Return [X, Y] of the center of cell containing provided text 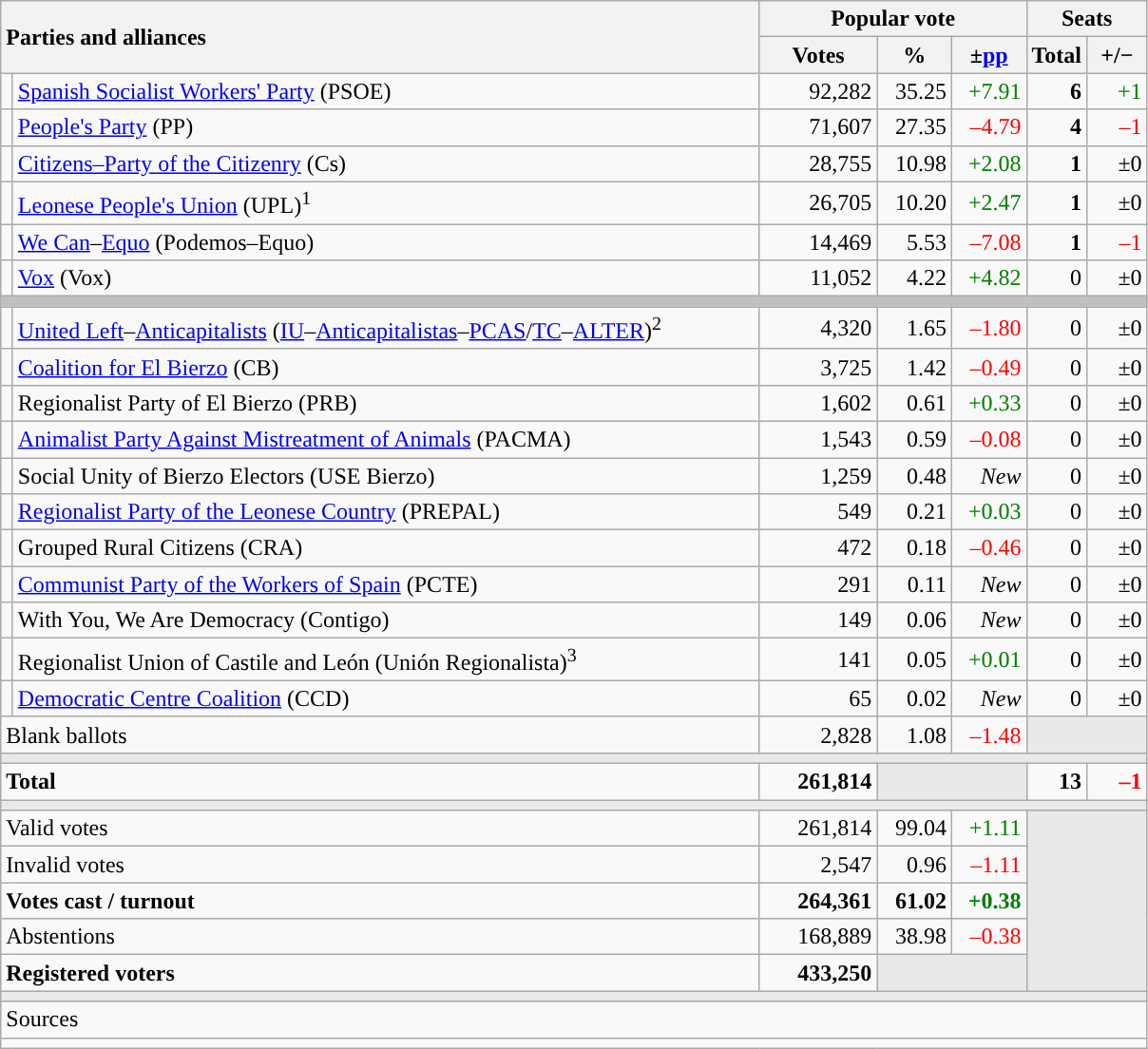
149 [818, 620]
1,543 [818, 439]
United Left–Anticapitalists (IU–Anticapitalistas–PCAS/TC–ALTER)2 [386, 329]
1.42 [914, 367]
0.06 [914, 620]
3,725 [818, 367]
+4.82 [988, 278]
168,889 [818, 937]
Sources [574, 1020]
0.02 [914, 698]
Votes [818, 55]
+1.11 [988, 829]
–1.11 [988, 865]
0.96 [914, 865]
Registered voters [380, 973]
Leonese People's Union (UPL)1 [386, 203]
+1 [1118, 91]
+/− [1118, 55]
Communist Party of the Workers of Spain (PCTE) [386, 584]
Coalition for El Bierzo (CB) [386, 367]
14,469 [818, 242]
Parties and alliances [380, 37]
1,259 [818, 476]
+2.47 [988, 203]
–0.49 [988, 367]
0.59 [914, 439]
Grouped Rural Citizens (CRA) [386, 548]
+0.38 [988, 901]
61.02 [914, 901]
±pp [988, 55]
0.18 [914, 548]
Votes cast / turnout [380, 901]
472 [818, 548]
We Can–Equo (Podemos–Equo) [386, 242]
Spanish Socialist Workers' Party (PSOE) [386, 91]
28,755 [818, 163]
38.98 [914, 937]
Vox (Vox) [386, 278]
Popular vote [893, 19]
6 [1057, 91]
549 [818, 512]
10.20 [914, 203]
35.25 [914, 91]
+0.03 [988, 512]
27.35 [914, 127]
–4.79 [988, 127]
0.05 [914, 659]
–1.80 [988, 329]
2,828 [818, 734]
1.65 [914, 329]
–1.48 [988, 734]
–0.08 [988, 439]
1,602 [818, 403]
71,607 [818, 127]
Seats [1087, 19]
–0.38 [988, 937]
Citizens–Party of the Citizenry (Cs) [386, 163]
4.22 [914, 278]
10.98 [914, 163]
0.11 [914, 584]
Invalid votes [380, 865]
11,052 [818, 278]
0.61 [914, 403]
433,250 [818, 973]
Regionalist Party of the Leonese Country (PREPAL) [386, 512]
–7.08 [988, 242]
With You, We Are Democracy (Contigo) [386, 620]
26,705 [818, 203]
Democratic Centre Coalition (CCD) [386, 698]
2,547 [818, 865]
+2.08 [988, 163]
0.21 [914, 512]
People's Party (PP) [386, 127]
13 [1057, 782]
65 [818, 698]
Social Unity of Bierzo Electors (USE Bierzo) [386, 476]
Regionalist Party of El Bierzo (PRB) [386, 403]
99.04 [914, 829]
5.53 [914, 242]
+0.01 [988, 659]
–0.46 [988, 548]
264,361 [818, 901]
Regionalist Union of Castile and León (Unión Regionalista)3 [386, 659]
+7.91 [988, 91]
Blank ballots [380, 734]
Abstentions [380, 937]
Animalist Party Against Mistreatment of Animals (PACMA) [386, 439]
Valid votes [380, 829]
92,282 [818, 91]
141 [818, 659]
+0.33 [988, 403]
4,320 [818, 329]
0.48 [914, 476]
4 [1057, 127]
1.08 [914, 734]
% [914, 55]
291 [818, 584]
